Return [x, y] of the center of cell containing provided text 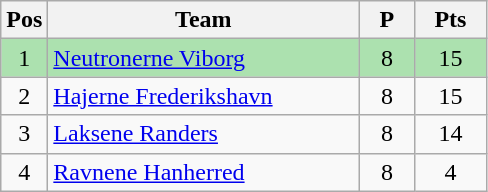
P [387, 20]
3 [24, 134]
Pts [450, 20]
Laksene Randers [204, 134]
Ravnene Hanherred [204, 172]
14 [450, 134]
Pos [24, 20]
Team [204, 20]
1 [24, 58]
Neutronerne Viborg [204, 58]
Hajerne Frederikshavn [204, 96]
2 [24, 96]
